Output the (x, y) coordinate of the center of the cell containing the given text.  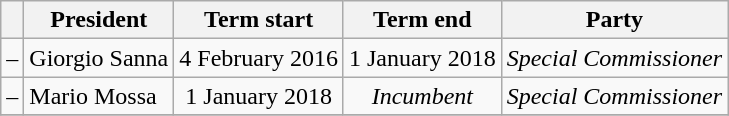
President (99, 20)
Giorgio Sanna (99, 58)
Term end (422, 20)
4 February 2016 (259, 58)
Mario Mossa (99, 96)
Incumbent (422, 96)
Party (614, 20)
Term start (259, 20)
